Extract the (x, y) coordinate from the center of the cell holding the provided text.  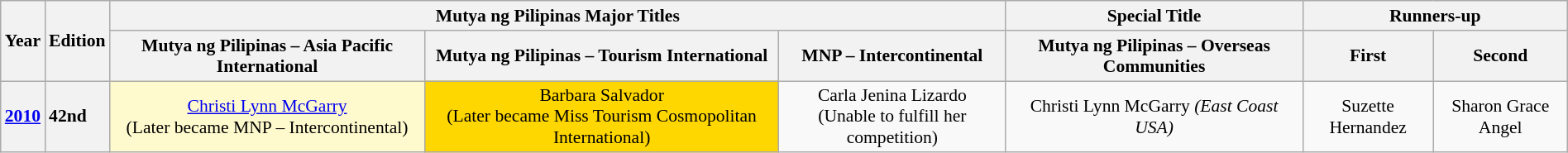
Year (23, 41)
42nd (78, 117)
2010 (23, 117)
Edition (78, 41)
Mutya ng Pilipinas Major Titles (557, 16)
Mutya ng Pilipinas – Asia Pacific International (268, 56)
First (1368, 56)
Sharon Grace Angel (1500, 117)
Christi Lynn McGarry (Later became MNP – Intercontinental) (268, 117)
Suzette Hernandez (1368, 117)
Barbara Salvador (Later became Miss Tourism Cosmopolitan International) (602, 117)
Mutya ng Pilipinas – Tourism International (602, 56)
Mutya ng Pilipinas – Overseas Communities (1154, 56)
Special Title (1154, 16)
MNP – Intercontinental (892, 56)
Carla Jenina Lizardo (Unable to fulfill her competition) (892, 117)
Christi Lynn McGarry (East Coast USA) (1154, 117)
Second (1500, 56)
Runners-up (1435, 16)
